From the cell containing the given text, extract its center point as (X, Y) coordinate. 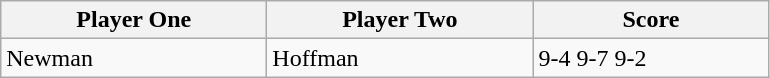
Hoffman (400, 58)
Player Two (400, 20)
9-4 9-7 9-2 (651, 58)
Score (651, 20)
Player One (134, 20)
Newman (134, 58)
